Provide the (x, y) coordinate of the cell's center where the given text is located.  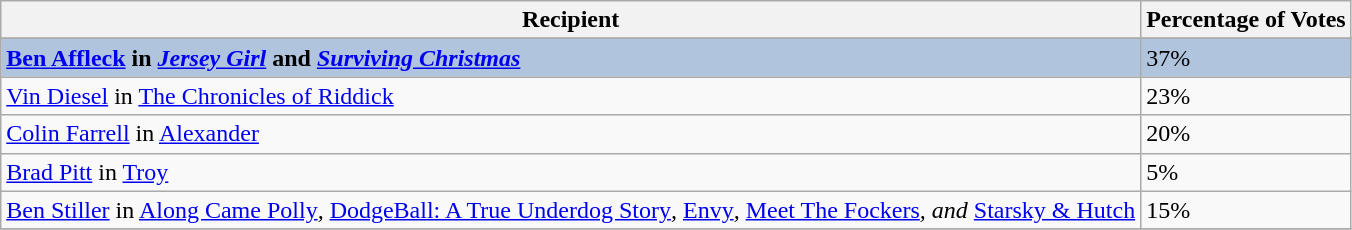
Colin Farrell in Alexander (571, 134)
Brad Pitt in Troy (571, 172)
Ben Affleck in Jersey Girl and Surviving Christmas (571, 58)
Ben Stiller in Along Came Polly, DodgeBall: A True Underdog Story, Envy, Meet The Fockers, and Starsky & Hutch (571, 210)
37% (1246, 58)
20% (1246, 134)
Vin Diesel in The Chronicles of Riddick (571, 96)
15% (1246, 210)
23% (1246, 96)
5% (1246, 172)
Recipient (571, 20)
Percentage of Votes (1246, 20)
